Identify which cell holds the provided text, then report its (X, Y) central coordinate. 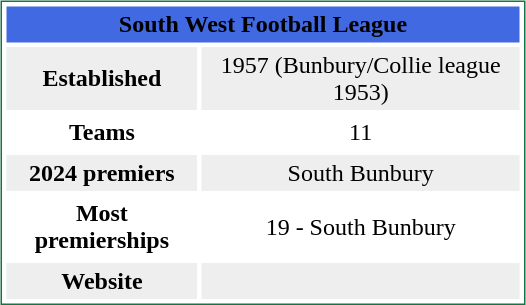
Website (102, 281)
South Bunbury (361, 173)
11 (361, 132)
Teams (102, 132)
Most premierships (102, 228)
Established (102, 78)
2024 premiers (102, 173)
1957 (Bunbury/Collie league 1953) (361, 78)
19 - South Bunbury (361, 228)
South West Football League (262, 24)
